Return (X, Y) of the center of cell containing provided text 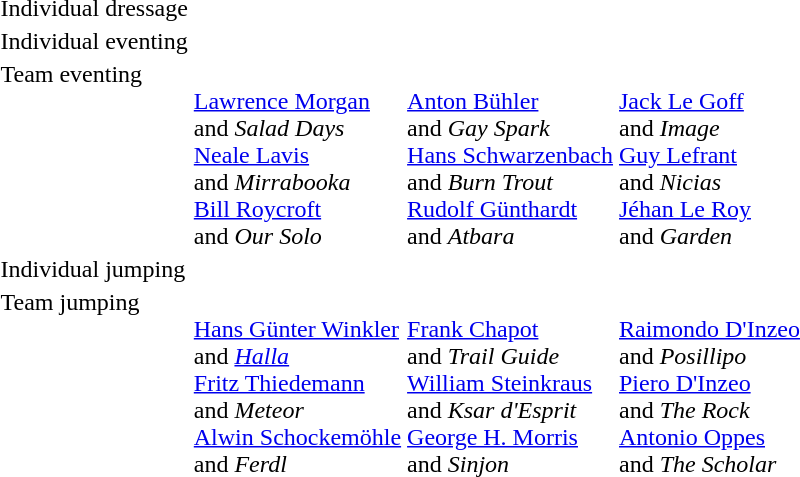
Lawrence Morgan and Salad Days Neale Lavis and Mirrabooka Bill Roycroft and Our Solo (297, 155)
Anton Bühler and Gay Spark Hans Schwarzenbach and Burn Trout Rudolf Günthardt and Atbara (510, 155)
